Scan for the cell matching the given text and deliver its [X, Y] coordinate at center. 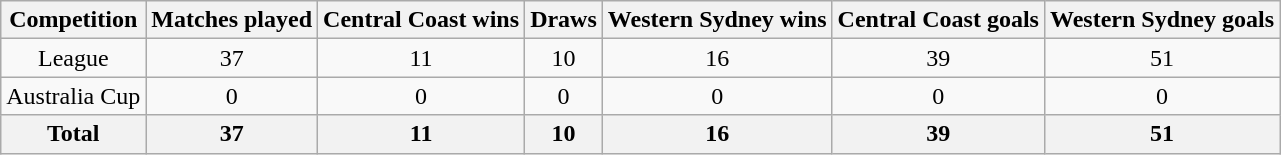
Western Sydney goals [1162, 20]
Total [74, 134]
Australia Cup [74, 96]
Competition [74, 20]
League [74, 58]
Central Coast goals [938, 20]
Central Coast wins [422, 20]
Matches played [232, 20]
Draws [564, 20]
Western Sydney wins [717, 20]
